Return (X, Y) of the center of cell containing provided text 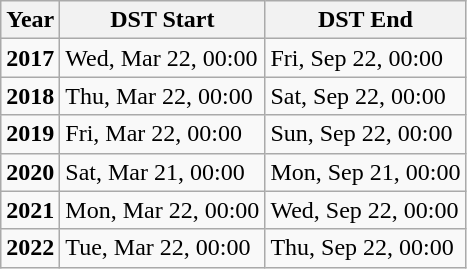
2020 (30, 172)
Sat, Mar 21, 00:00 (162, 172)
DST End (366, 20)
Tue, Mar 22, 00:00 (162, 248)
Wed, Sep 22, 00:00 (366, 210)
2019 (30, 134)
Sun, Sep 22, 00:00 (366, 134)
Fri, Sep 22, 00:00 (366, 58)
Thu, Sep 22, 00:00 (366, 248)
Mon, Sep 21, 00:00 (366, 172)
DST Start (162, 20)
Thu, Mar 22, 00:00 (162, 96)
2018 (30, 96)
Year (30, 20)
Mon, Mar 22, 00:00 (162, 210)
2021 (30, 210)
2017 (30, 58)
Wed, Mar 22, 00:00 (162, 58)
Fri, Mar 22, 00:00 (162, 134)
2022 (30, 248)
Sat, Sep 22, 00:00 (366, 96)
